Capture the cell that displays the provided text and extract its (x, y) central coordinate. 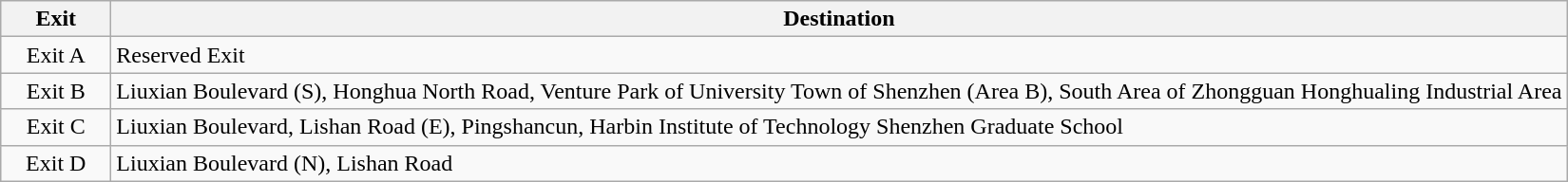
Reserved Exit (839, 55)
Exit C (56, 127)
Exit B (56, 91)
Liuxian Boulevard, Lishan Road (E), Pingshancun, Harbin Institute of Technology Shenzhen Graduate School (839, 127)
Liuxian Boulevard (N), Lishan Road (839, 163)
Destination (839, 19)
Exit D (56, 163)
Liuxian Boulevard (S), Honghua North Road, Venture Park of University Town of Shenzhen (Area B), South Area of Zhongguan Honghualing Industrial Area (839, 91)
Exit (56, 19)
Exit A (56, 55)
